Determine the (x, y) coordinate at the center of the cell enclosing the given text.  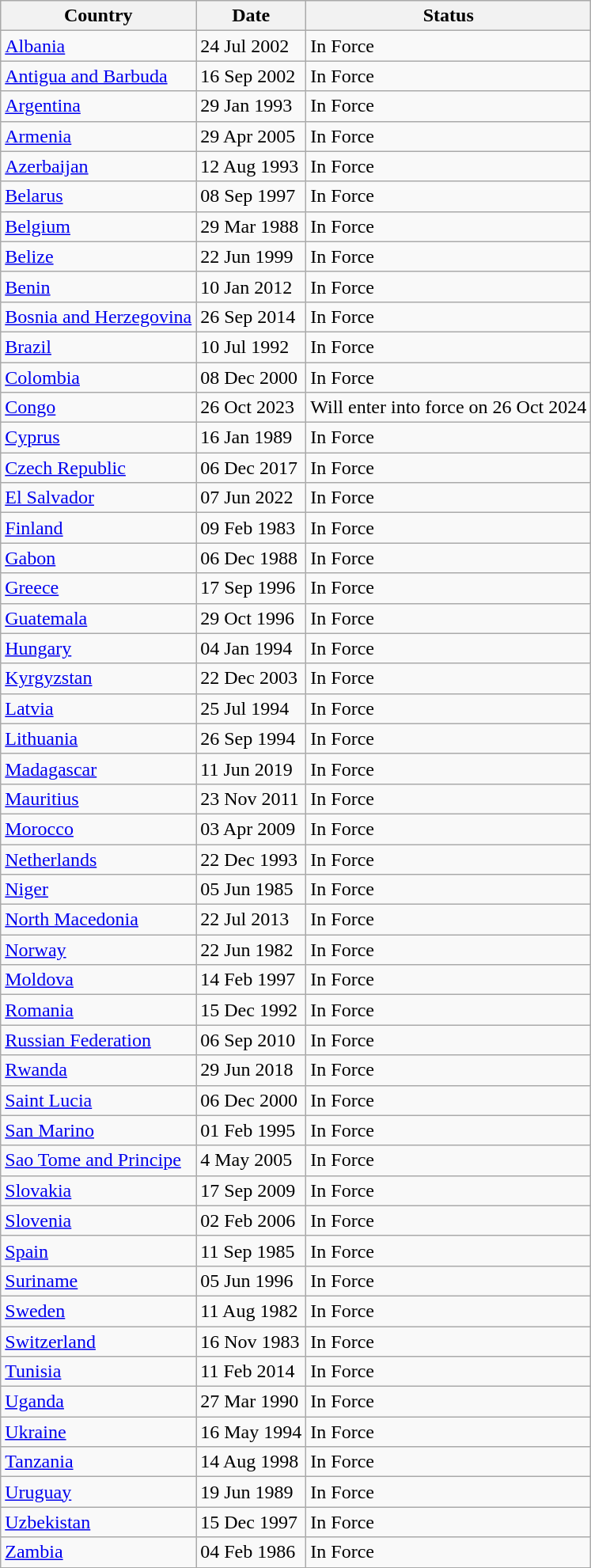
26 Sep 2014 (252, 317)
Uganda (98, 1402)
Kyrgyzstan (98, 678)
05 Jun 1996 (252, 1281)
San Marino (98, 1130)
Uzbekistan (98, 1522)
Armenia (98, 136)
16 Sep 2002 (252, 76)
Belize (98, 256)
Cyprus (98, 438)
19 Jun 1989 (252, 1492)
Congo (98, 408)
29 Apr 2005 (252, 136)
03 Apr 2009 (252, 829)
Sweden (98, 1311)
Slovakia (98, 1190)
14 Feb 1997 (252, 980)
Switzerland (98, 1342)
Tanzania (98, 1462)
Will enter into force on 26 Oct 2024 (449, 408)
22 Jun 1982 (252, 950)
Suriname (98, 1281)
29 Oct 1996 (252, 618)
22 Jun 1999 (252, 256)
27 Mar 1990 (252, 1402)
08 Dec 2000 (252, 378)
Country (98, 16)
08 Sep 1997 (252, 196)
Zambia (98, 1552)
Brazil (98, 347)
Antigua and Barbuda (98, 76)
01 Feb 1995 (252, 1130)
Romania (98, 1010)
29 Jan 1993 (252, 106)
11 Jun 2019 (252, 769)
14 Aug 1998 (252, 1462)
11 Sep 1985 (252, 1251)
25 Jul 1994 (252, 708)
05 Jun 1985 (252, 890)
Argentina (98, 106)
Albania (98, 46)
04 Jan 1994 (252, 648)
06 Dec 2000 (252, 1100)
06 Dec 2017 (252, 468)
24 Jul 2002 (252, 46)
Colombia (98, 378)
Greece (98, 588)
Bosnia and Herzegovina (98, 317)
Morocco (98, 829)
Latvia (98, 708)
29 Mar 1988 (252, 226)
Russian Federation (98, 1040)
26 Sep 1994 (252, 738)
El Salvador (98, 498)
Niger (98, 890)
Czech Republic (98, 468)
Azerbaijan (98, 166)
Belarus (98, 196)
4 May 2005 (252, 1160)
10 Jan 2012 (252, 287)
Gabon (98, 558)
Mauritius (98, 799)
04 Feb 1986 (252, 1552)
Uruguay (98, 1492)
16 Nov 1983 (252, 1342)
Madagascar (98, 769)
Ukraine (98, 1432)
11 Feb 2014 (252, 1372)
12 Aug 1993 (252, 166)
16 Jan 1989 (252, 438)
11 Aug 1982 (252, 1311)
09 Feb 1983 (252, 528)
17 Sep 1996 (252, 588)
Rwanda (98, 1070)
16 May 1994 (252, 1432)
29 Jun 2018 (252, 1070)
26 Oct 2023 (252, 408)
17 Sep 2009 (252, 1190)
North Macedonia (98, 920)
Moldova (98, 980)
Saint Lucia (98, 1100)
07 Jun 2022 (252, 498)
Status (449, 16)
22 Dec 2003 (252, 678)
15 Dec 1997 (252, 1522)
06 Sep 2010 (252, 1040)
Belgium (98, 226)
06 Dec 1988 (252, 558)
Guatemala (98, 618)
15 Dec 1992 (252, 1010)
Spain (98, 1251)
Finland (98, 528)
10 Jul 1992 (252, 347)
Norway (98, 950)
23 Nov 2011 (252, 799)
Lithuania (98, 738)
Date (252, 16)
Netherlands (98, 859)
Tunisia (98, 1372)
Benin (98, 287)
22 Jul 2013 (252, 920)
22 Dec 1993 (252, 859)
Hungary (98, 648)
02 Feb 2006 (252, 1221)
Slovenia (98, 1221)
Sao Tome and Principe (98, 1160)
